For the text-containing cell, return its midpoint in (X, Y) coordinate format. 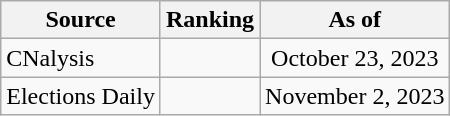
November 2, 2023 (355, 96)
October 23, 2023 (355, 58)
As of (355, 20)
Ranking (210, 20)
Source (81, 20)
CNalysis (81, 58)
Elections Daily (81, 96)
